For the text-containing cell, return its midpoint in (X, Y) coordinate format. 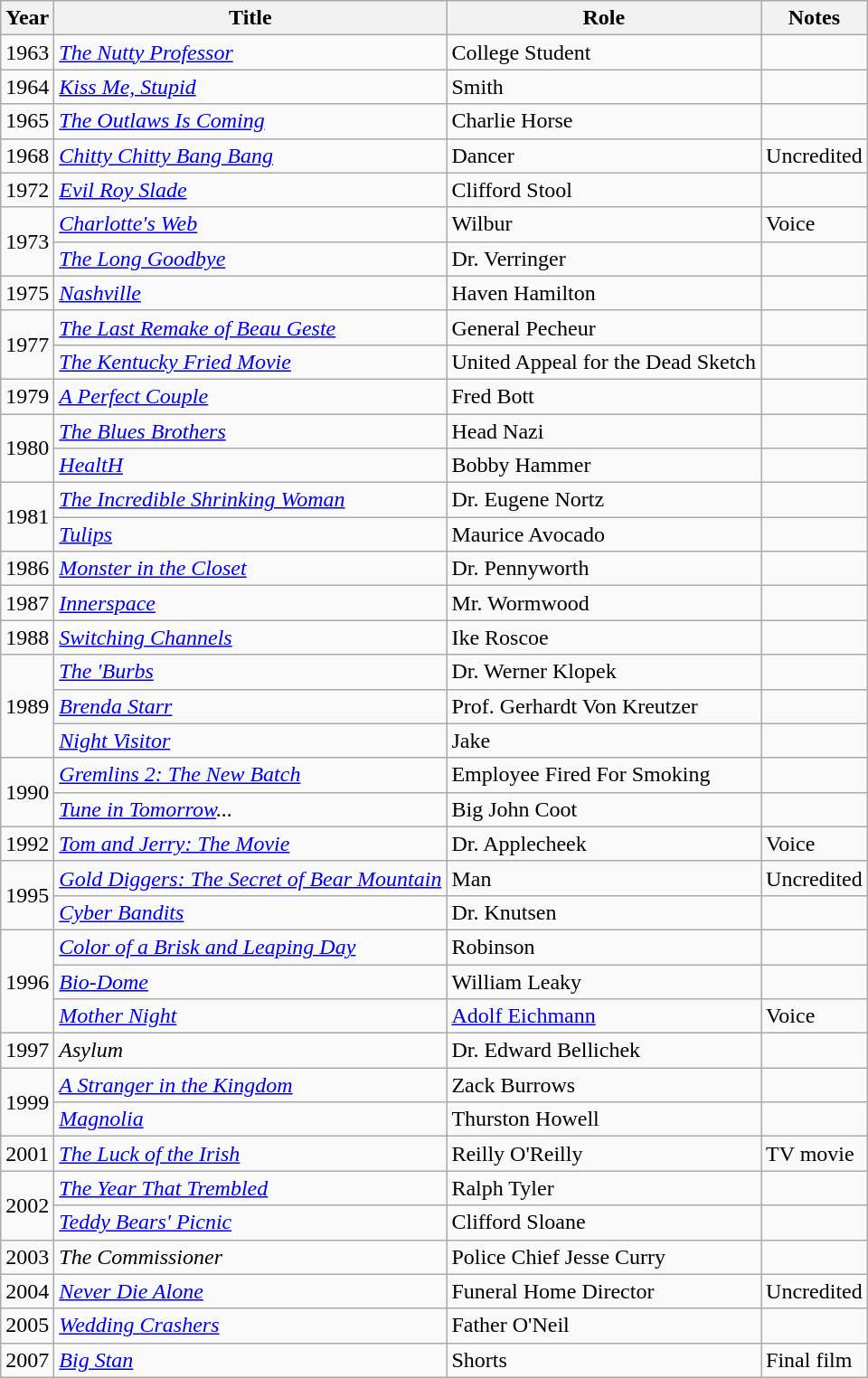
Dr. Werner Klopek (604, 672)
2001 (27, 1154)
1996 (27, 981)
Father O'Neil (604, 1326)
1992 (27, 844)
Robinson (604, 947)
1990 (27, 792)
1965 (27, 121)
Reilly O'Reilly (604, 1154)
General Pecheur (604, 327)
Dr. Eugene Nortz (604, 500)
Ike Roscoe (604, 637)
1987 (27, 603)
1981 (27, 517)
Haven Hamilton (604, 293)
Police Chief Jesse Curry (604, 1257)
Clifford Sloane (604, 1222)
2004 (27, 1291)
Night Visitor (250, 741)
Prof. Gerhardt Von Kreutzer (604, 706)
1989 (27, 706)
Dr. Edward Bellichek (604, 1051)
Monster in the Closet (250, 569)
Zack Burrows (604, 1085)
Man (604, 878)
TV movie (815, 1154)
1972 (27, 190)
Big Stan (250, 1360)
Adolf Eichmann (604, 1016)
Head Nazi (604, 431)
College Student (604, 52)
Smith (604, 87)
1977 (27, 344)
Wedding Crashers (250, 1326)
1975 (27, 293)
Employee Fired For Smoking (604, 775)
Teddy Bears' Picnic (250, 1222)
1997 (27, 1051)
Never Die Alone (250, 1291)
Cyber Bandits (250, 912)
The Kentucky Fried Movie (250, 362)
2007 (27, 1360)
Funeral Home Director (604, 1291)
Asylum (250, 1051)
Charlie Horse (604, 121)
Fred Bott (604, 396)
Dr. Pennyworth (604, 569)
Kiss Me, Stupid (250, 87)
Jake (604, 741)
Gold Diggers: The Secret of Bear Mountain (250, 878)
1999 (27, 1102)
2005 (27, 1326)
A Stranger in the Kingdom (250, 1085)
1988 (27, 637)
Role (604, 18)
2003 (27, 1257)
Nashville (250, 293)
Charlotte's Web (250, 224)
Color of a Brisk and Leaping Day (250, 947)
The Blues Brothers (250, 431)
Clifford Stool (604, 190)
The 'Burbs (250, 672)
Tune in Tomorrow... (250, 809)
Dr. Verringer (604, 259)
Year (27, 18)
The Commissioner (250, 1257)
Wilbur (604, 224)
Gremlins 2: The New Batch (250, 775)
1963 (27, 52)
A Perfect Couple (250, 396)
1979 (27, 396)
Switching Channels (250, 637)
Evil Roy Slade (250, 190)
Mr. Wormwood (604, 603)
Magnolia (250, 1119)
William Leaky (604, 981)
The Nutty Professor (250, 52)
The Incredible Shrinking Woman (250, 500)
The Last Remake of Beau Geste (250, 327)
HealtH (250, 466)
Title (250, 18)
Innerspace (250, 603)
The Luck of the Irish (250, 1154)
Big John Coot (604, 809)
1986 (27, 569)
Tom and Jerry: The Movie (250, 844)
Bobby Hammer (604, 466)
United Appeal for the Dead Sketch (604, 362)
1968 (27, 156)
Chitty Chitty Bang Bang (250, 156)
Ralph Tyler (604, 1188)
The Outlaws Is Coming (250, 121)
Dancer (604, 156)
Dr. Applecheek (604, 844)
1973 (27, 241)
Dr. Knutsen (604, 912)
1980 (27, 448)
Final film (815, 1360)
1995 (27, 895)
Notes (815, 18)
The Long Goodbye (250, 259)
The Year That Trembled (250, 1188)
Shorts (604, 1360)
2002 (27, 1205)
Brenda Starr (250, 706)
Maurice Avocado (604, 534)
Tulips (250, 534)
Mother Night (250, 1016)
Bio-Dome (250, 981)
1964 (27, 87)
Thurston Howell (604, 1119)
